Return the (x, y) coordinate for the center point of the cell that contains the specified text.  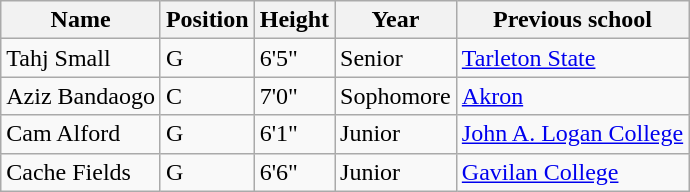
Sophomore (396, 96)
Gavilan College (572, 172)
Previous school (572, 20)
6'1" (294, 134)
C (207, 96)
7'0" (294, 96)
Position (207, 20)
6'6" (294, 172)
Senior (396, 58)
John A. Logan College (572, 134)
Aziz Bandaogo (81, 96)
Cam Alford (81, 134)
Year (396, 20)
Name (81, 20)
Tarleton State (572, 58)
Tahj Small (81, 58)
Cache Fields (81, 172)
6'5" (294, 58)
Akron (572, 96)
Height (294, 20)
